Return [x, y] of the center of cell containing provided text 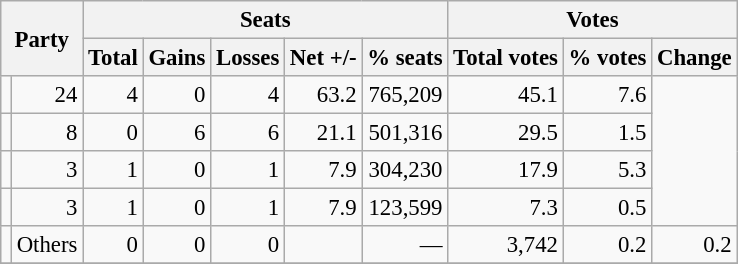
304,230 [405, 170]
29.5 [506, 133]
123,599 [405, 208]
Votes [592, 20]
8 [46, 133]
Seats [266, 20]
24 [46, 95]
501,316 [405, 133]
7.6 [607, 95]
21.1 [324, 133]
Net +/- [324, 58]
Party [42, 38]
0.5 [607, 208]
63.2 [324, 95]
765,209 [405, 95]
Total votes [506, 58]
Gains [177, 58]
3,742 [506, 245]
% seats [405, 58]
45.1 [506, 95]
Total [113, 58]
17.9 [506, 170]
7.3 [506, 208]
Change [694, 58]
Losses [248, 58]
5.3 [607, 170]
— [405, 245]
Others [46, 245]
1.5 [607, 133]
% votes [607, 58]
